Capture the cell that displays the provided text and extract its (X, Y) central coordinate. 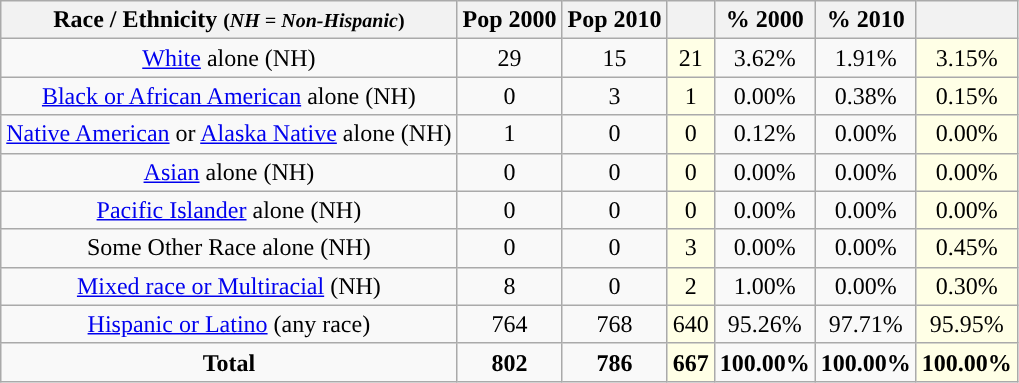
802 (510, 362)
1.91% (866, 58)
3.15% (966, 58)
768 (614, 324)
2 (690, 286)
% 2000 (764, 20)
0.15% (966, 96)
640 (690, 324)
1.00% (764, 286)
Some Other Race alone (NH) (229, 248)
29 (510, 58)
0.12% (764, 134)
8 (510, 286)
95.26% (764, 324)
Asian alone (NH) (229, 172)
0.30% (966, 286)
Black or African American alone (NH) (229, 96)
15 (614, 58)
21 (690, 58)
Pacific Islander alone (NH) (229, 210)
% 2010 (866, 20)
786 (614, 362)
3.62% (764, 58)
White alone (NH) (229, 58)
Hispanic or Latino (any race) (229, 324)
95.95% (966, 324)
Pop 2010 (614, 20)
764 (510, 324)
667 (690, 362)
0.38% (866, 96)
0.45% (966, 248)
Mixed race or Multiracial (NH) (229, 286)
97.71% (866, 324)
Race / Ethnicity (NH = Non-Hispanic) (229, 20)
Pop 2000 (510, 20)
Total (229, 362)
Native American or Alaska Native alone (NH) (229, 134)
